Output the (x, y) coordinate of the center of the cell containing the given text.  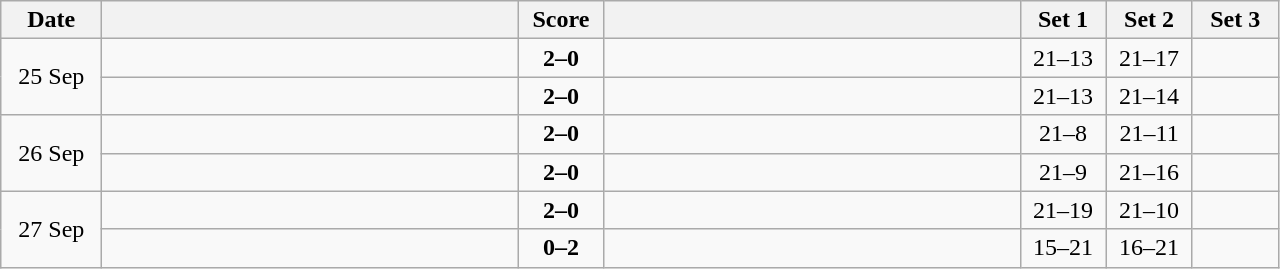
21–9 (1063, 172)
Score (561, 20)
21–17 (1149, 58)
Set 3 (1235, 20)
Set 2 (1149, 20)
Set 1 (1063, 20)
21–14 (1149, 96)
25 Sep (52, 77)
21–19 (1063, 210)
0–2 (561, 248)
16–21 (1149, 248)
15–21 (1063, 248)
Date (52, 20)
21–11 (1149, 134)
21–8 (1063, 134)
26 Sep (52, 153)
21–16 (1149, 172)
27 Sep (52, 229)
21–10 (1149, 210)
